Find where the given text appears and provide that cell's center as (X, Y) coordinate. 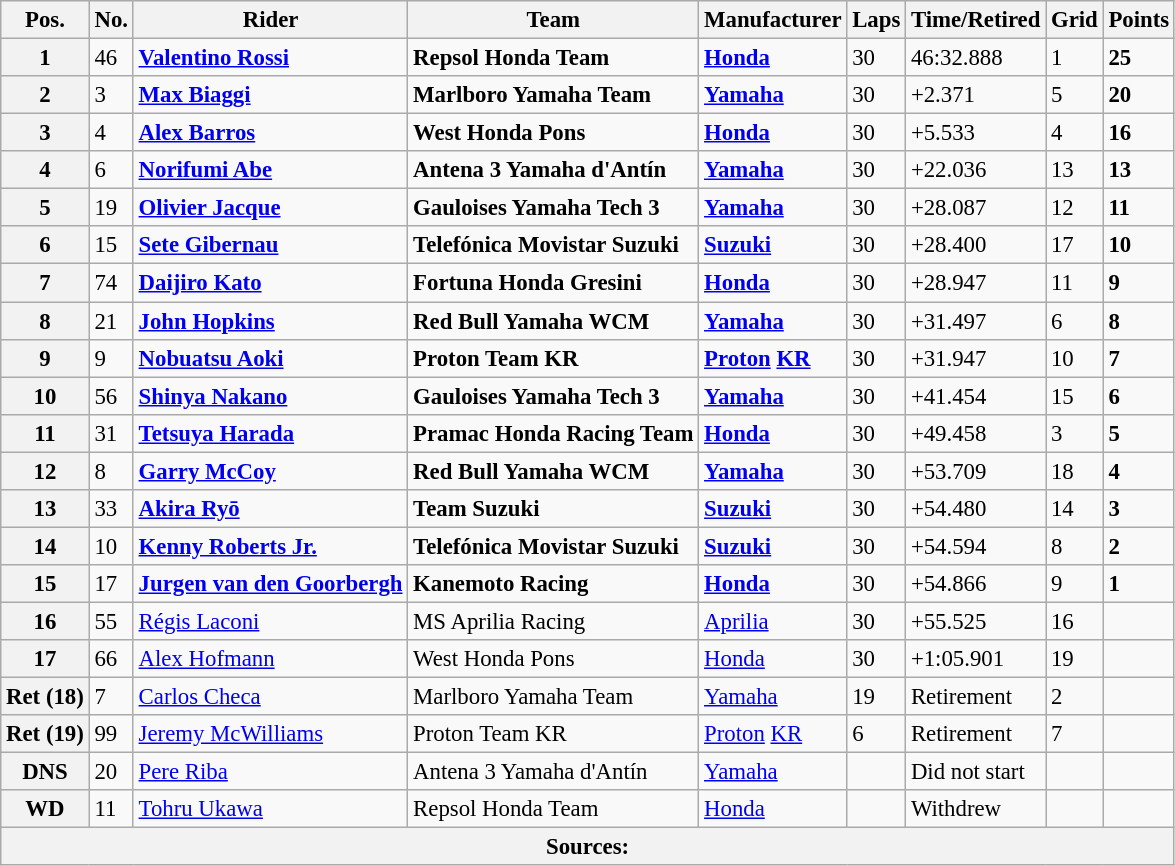
Carlos Checa (270, 697)
+54.594 (976, 546)
Withdrew (976, 809)
Aprilia (773, 621)
Daijiro Kato (270, 283)
+53.709 (976, 471)
Fortuna Honda Gresini (554, 283)
Did not start (976, 772)
Olivier Jacque (270, 208)
+28.400 (976, 245)
Grid (1074, 20)
No. (111, 20)
21 (111, 321)
Points (1138, 20)
Team (554, 20)
18 (1074, 471)
+54.866 (976, 584)
66 (111, 659)
99 (111, 734)
Norifumi Abe (270, 170)
25 (1138, 58)
Pramac Honda Racing Team (554, 433)
46:32.888 (976, 58)
+28.947 (976, 283)
Régis Laconi (270, 621)
+31.497 (976, 321)
Jurgen van den Goorbergh (270, 584)
Sources: (588, 847)
Akira Ryō (270, 509)
+22.036 (976, 170)
+2.371 (976, 95)
Tohru Ukawa (270, 809)
DNS (45, 772)
Manufacturer (773, 20)
+54.480 (976, 509)
+55.525 (976, 621)
+5.533 (976, 133)
+28.087 (976, 208)
31 (111, 433)
Sete Gibernau (270, 245)
Rider (270, 20)
Max Biaggi (270, 95)
Tetsuya Harada (270, 433)
Laps (876, 20)
56 (111, 396)
Pere Riba (270, 772)
Team Suzuki (554, 509)
Time/Retired (976, 20)
Alex Hofmann (270, 659)
+49.458 (976, 433)
55 (111, 621)
Jeremy McWilliams (270, 734)
Ret (19) (45, 734)
John Hopkins (270, 321)
Ret (18) (45, 697)
46 (111, 58)
+1:05.901 (976, 659)
Garry McCoy (270, 471)
WD (45, 809)
Kenny Roberts Jr. (270, 546)
Shinya Nakano (270, 396)
Alex Barros (270, 133)
Kanemoto Racing (554, 584)
MS Aprilia Racing (554, 621)
33 (111, 509)
+31.947 (976, 358)
Pos. (45, 20)
Valentino Rossi (270, 58)
+41.454 (976, 396)
74 (111, 283)
Nobuatsu Aoki (270, 358)
